Determine the (x, y) coordinate at the center of the cell enclosing the given text.  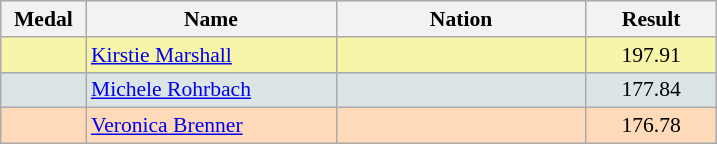
Nation (461, 19)
Kirstie Marshall (211, 55)
177.84 (651, 90)
Medal (44, 19)
Name (211, 19)
Result (651, 19)
Michele Rohrbach (211, 90)
176.78 (651, 126)
197.91 (651, 55)
Veronica Brenner (211, 126)
